For the text-containing cell, return its midpoint in [x, y] coordinate format. 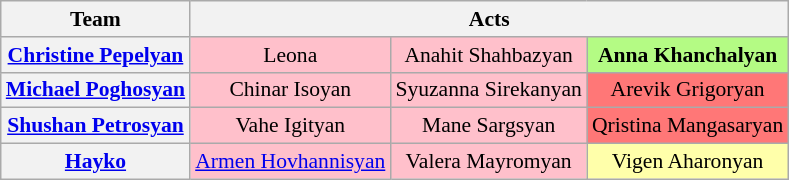
Team [96, 19]
Armen Hovhannisyan [290, 162]
Shushan Petrosyan [96, 126]
Vigen Aharonyan [688, 162]
Hayko [96, 162]
Vahe Igityan [290, 126]
Michael Poghosyan [96, 90]
Anahit Shahbazyan [488, 55]
Leona [290, 55]
Acts [489, 19]
Mane Sargsyan [488, 126]
Christine Pepelyan [96, 55]
Chinar Isoyan [290, 90]
Anna Khanchalyan [688, 55]
Arevik Grigoryan [688, 90]
Qristina Mangasaryan [688, 126]
Syuzanna Sirekanyan [488, 90]
Valera Mayromyan [488, 162]
